Output the (X, Y) coordinate of the center of the cell containing the given text.  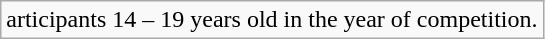
articipants 14 – 19 years old in the year of competition. (272, 20)
